Find where the given text appears and provide that cell's center as [X, Y] coordinate. 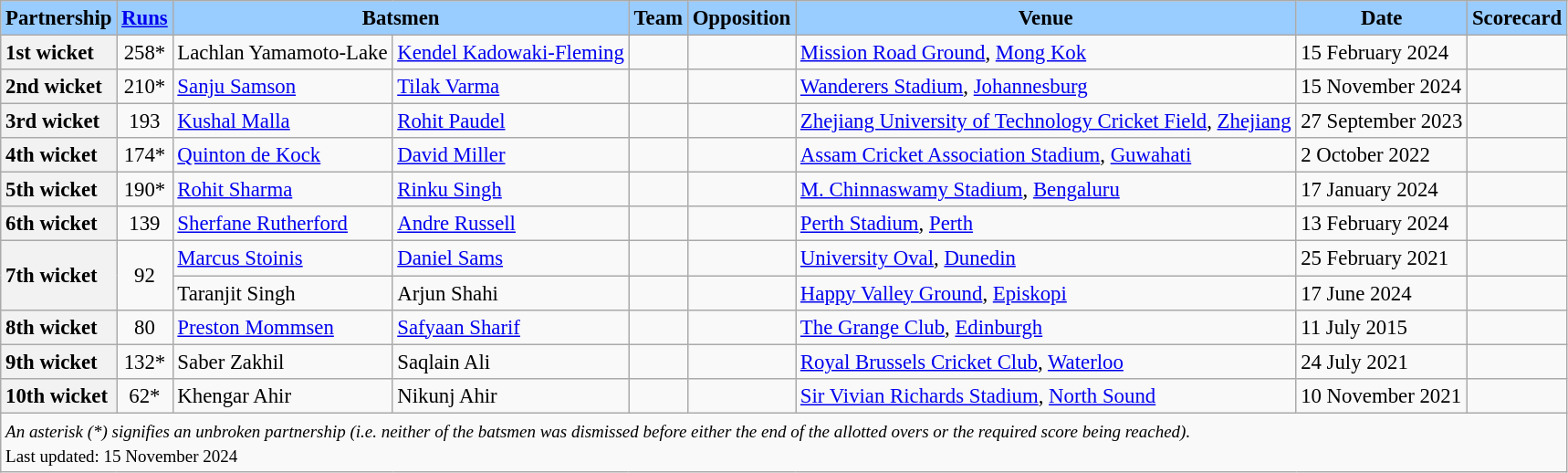
Daniel Sams [511, 258]
13 February 2024 [1382, 224]
190* [144, 190]
Team [658, 18]
University Oval, Dunedin [1046, 258]
Saber Zakhil [283, 362]
17 January 2024 [1382, 190]
Rinku Singh [511, 190]
Sanju Samson [283, 87]
132* [144, 362]
6th wicket [58, 224]
Scorecard [1517, 18]
Sir Vivian Richards Stadium, North Sound [1046, 395]
Partnership [58, 18]
Assam Cricket Association Stadium, Guwahati [1046, 155]
5th wicket [58, 190]
Happy Valley Ground, Episkopi [1046, 293]
1st wicket [58, 53]
193 [144, 121]
Rohit Sharma [283, 190]
210* [144, 87]
Batsmen [401, 18]
Date [1382, 18]
3rd wicket [58, 121]
Safyaan Sharif [511, 327]
Tilak Varma [511, 87]
80 [144, 327]
174* [144, 155]
Venue [1046, 18]
Zhejiang University of Technology Cricket Field, Zhejiang [1046, 121]
15 November 2024 [1382, 87]
92 [144, 276]
Sherfane Rutherford [283, 224]
15 February 2024 [1382, 53]
Runs [144, 18]
258* [144, 53]
Marcus Stoinis [283, 258]
2nd wicket [58, 87]
24 July 2021 [1382, 362]
Preston Mommsen [283, 327]
David Miller [511, 155]
Nikunj Ahir [511, 395]
Khengar Ahir [283, 395]
11 July 2015 [1382, 327]
Arjun Shahi [511, 293]
Opposition [741, 18]
10 November 2021 [1382, 395]
7th wicket [58, 276]
2 October 2022 [1382, 155]
Kendel Kadowaki-Fleming [511, 53]
Perth Stadium, Perth [1046, 224]
Andre Russell [511, 224]
25 February 2021 [1382, 258]
Quinton de Kock [283, 155]
Rohit Paudel [511, 121]
8th wicket [58, 327]
Royal Brussels Cricket Club, Waterloo [1046, 362]
Taranjit Singh [283, 293]
Wanderers Stadium, Johannesburg [1046, 87]
Saqlain Ali [511, 362]
Mission Road Ground, Mong Kok [1046, 53]
17 June 2024 [1382, 293]
27 September 2023 [1382, 121]
The Grange Club, Edinburgh [1046, 327]
M. Chinnaswamy Stadium, Bengaluru [1046, 190]
10th wicket [58, 395]
139 [144, 224]
Lachlan Yamamoto-Lake [283, 53]
62* [144, 395]
4th wicket [58, 155]
Kushal Malla [283, 121]
9th wicket [58, 362]
